Provide the [x, y] coordinate of the cell's center where the given text is located.  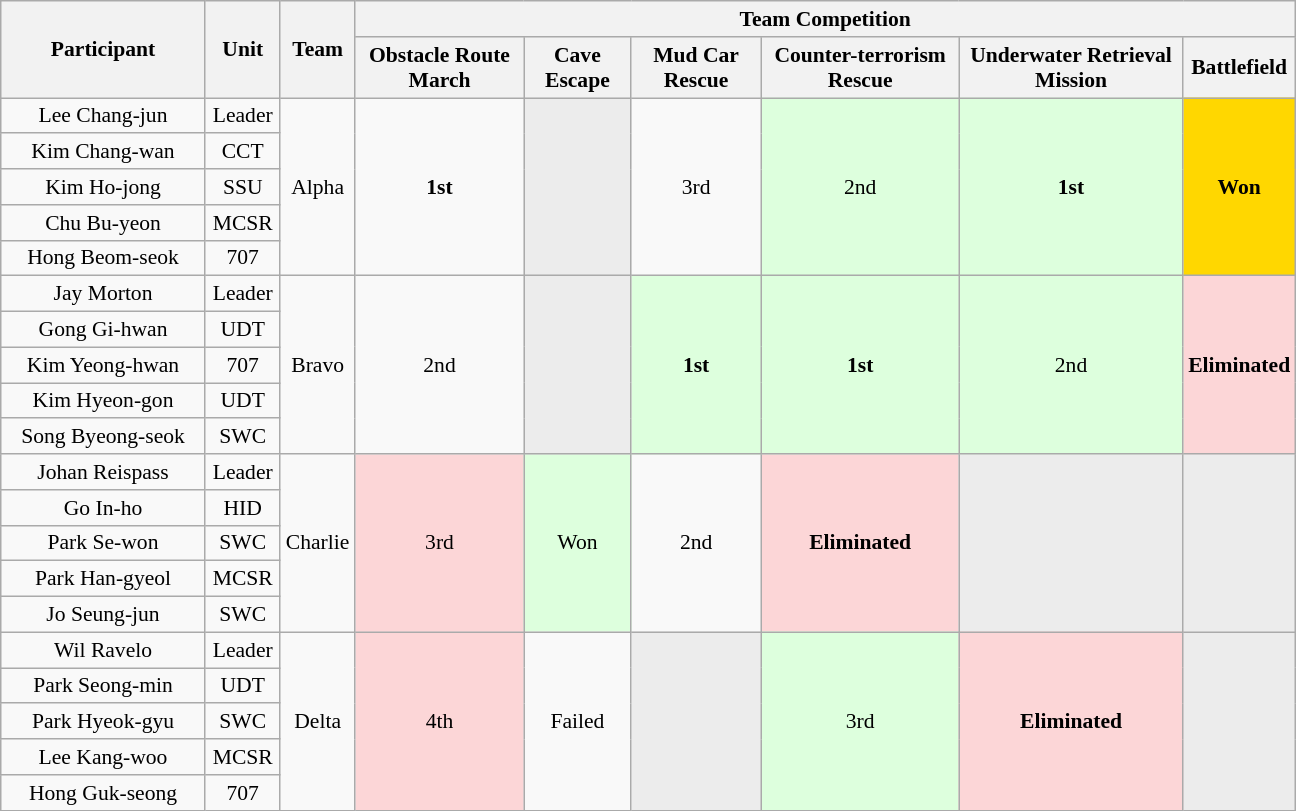
Delta [318, 721]
Obstacle Route March [440, 68]
SSU [242, 187]
Alpha [318, 187]
CCT [242, 152]
Park Se-won [104, 543]
Wil Ravelo [104, 650]
Lee Kang-woo [104, 757]
Park Seong-min [104, 686]
Kim Ho-jong [104, 187]
Underwater Retrieval Mission [1071, 68]
Lee Chang-jun [104, 116]
Unit [242, 50]
Counter-terrorism Rescue [860, 68]
Cave Escape [578, 68]
Kim Yeong-hwan [104, 365]
Go In-ho [104, 508]
Charlie [318, 543]
Song Byeong-seok [104, 437]
Team Competition [825, 19]
Kim Chang-wan [104, 152]
Hong Beom-seok [104, 258]
Johan Reispass [104, 472]
Park Han-gyeol [104, 579]
Kim Hyeon-gon [104, 401]
Gong Gi-hwan [104, 330]
Chu Bu-yeon [104, 223]
Failed [578, 721]
Mud Car Rescue [696, 68]
Hong Guk-seong [104, 793]
Participant [104, 50]
HID [242, 508]
Park Hyeok-gyu [104, 722]
Team [318, 50]
4th [440, 721]
Jo Seung-jun [104, 615]
Battlefield [1239, 68]
Bravo [318, 365]
Jay Morton [104, 294]
